Determine the (X, Y) coordinate at the center of the cell enclosing the given text.  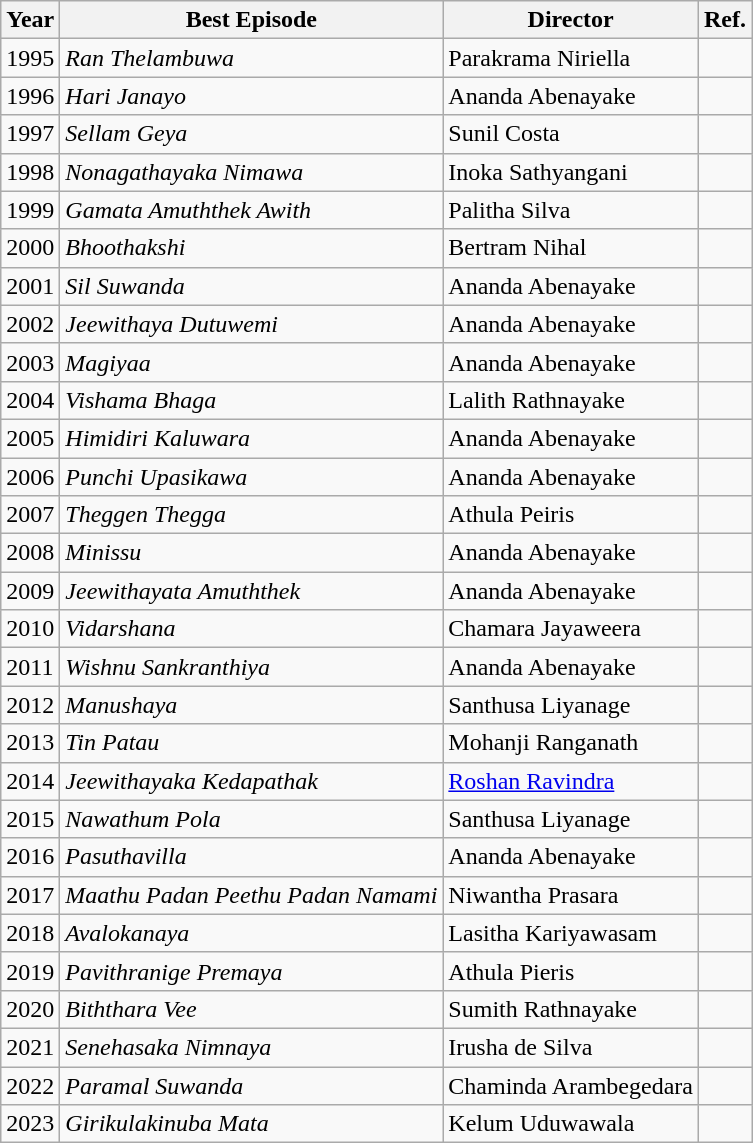
Vishama Bhaga (252, 400)
Avalokanaya (252, 933)
Lalith Rathnayake (571, 400)
Sellam Geya (252, 134)
Himidiri Kaluwara (252, 438)
Jeewithayaka Kedapathak (252, 781)
2018 (30, 933)
Vidarshana (252, 629)
Roshan Ravindra (571, 781)
Director (571, 20)
Gamata Amuththek Awith (252, 210)
Lasitha Kariyawasam (571, 933)
2005 (30, 438)
Kelum Uduwawala (571, 1124)
1998 (30, 172)
Biththara Vee (252, 1009)
2009 (30, 591)
2014 (30, 781)
2006 (30, 477)
Athula Peiris (571, 515)
2010 (30, 629)
Jeewithayata Amuththek (252, 591)
2011 (30, 667)
Chaminda Arambegedara (571, 1085)
1995 (30, 58)
Tin Patau (252, 743)
Pavithranige Premaya (252, 971)
Manushaya (252, 705)
2019 (30, 971)
2001 (30, 286)
Bertram Nihal (571, 248)
1999 (30, 210)
2008 (30, 553)
Year (30, 20)
Ran Thelambuwa (252, 58)
2016 (30, 857)
Best Episode (252, 20)
2007 (30, 515)
Nawathum Pola (252, 819)
2004 (30, 400)
Minissu (252, 553)
2003 (30, 362)
2012 (30, 705)
Palitha Silva (571, 210)
2015 (30, 819)
Sunil Costa (571, 134)
Bhoothakshi (252, 248)
Sumith Rathnayake (571, 1009)
Girikulakinuba Mata (252, 1124)
Maathu Padan Peethu Padan Namami (252, 895)
2023 (30, 1124)
Mohanji Ranganath (571, 743)
Inoka Sathyangani (571, 172)
2002 (30, 324)
2022 (30, 1085)
Ref. (724, 20)
1996 (30, 96)
Paramal Suwanda (252, 1085)
Chamara Jayaweera (571, 629)
Punchi Upasikawa (252, 477)
Theggen Thegga (252, 515)
Athula Pieris (571, 971)
Sil Suwanda (252, 286)
Jeewithaya Dutuwemi (252, 324)
2020 (30, 1009)
1997 (30, 134)
Parakrama Niriella (571, 58)
2017 (30, 895)
Magiyaa (252, 362)
Senehasaka Nimnaya (252, 1047)
2013 (30, 743)
2000 (30, 248)
2021 (30, 1047)
Nonagathayaka Nimawa (252, 172)
Pasuthavilla (252, 857)
Irusha de Silva (571, 1047)
Hari Janayo (252, 96)
Niwantha Prasara (571, 895)
Wishnu Sankranthiya (252, 667)
